Find where the given text appears and provide that cell's center as [x, y] coordinate. 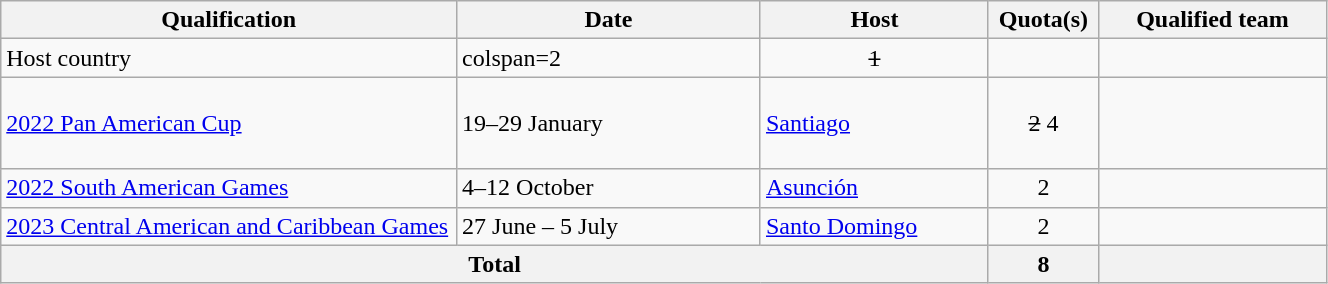
2022 Pan American Cup [229, 123]
Asunción [874, 188]
Santiago [874, 123]
Date [609, 20]
Quota(s) [1043, 20]
1 [874, 58]
2 4 [1043, 123]
4–12 October [609, 188]
Host country [229, 58]
27 June – 5 July [609, 226]
Qualified team [1212, 20]
2023 Central American and Caribbean Games [229, 226]
2022 South American Games [229, 188]
Host [874, 20]
Total [495, 264]
8 [1043, 264]
colspan=2 [609, 58]
19–29 January [609, 123]
Santo Domingo [874, 226]
Qualification [229, 20]
